Determine the (X, Y) coordinate at the center of the cell enclosing the given text.  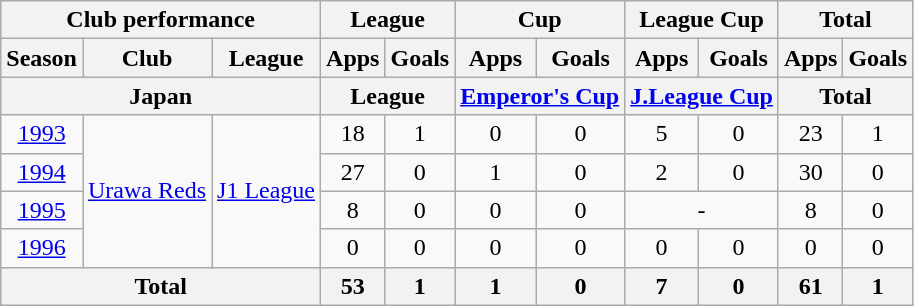
1996 (42, 248)
J.League Cup (702, 96)
61 (810, 286)
23 (810, 134)
Club performance (161, 20)
League Cup (702, 20)
2 (662, 172)
1993 (42, 134)
Japan (161, 96)
18 (353, 134)
1994 (42, 172)
7 (662, 286)
Emperor's Cup (540, 96)
27 (353, 172)
J1 League (266, 191)
5 (662, 134)
- (702, 210)
Cup (540, 20)
53 (353, 286)
30 (810, 172)
1995 (42, 210)
Urawa Reds (146, 191)
Club (146, 58)
Season (42, 58)
